Identify which cell holds the provided text, then report its (X, Y) central coordinate. 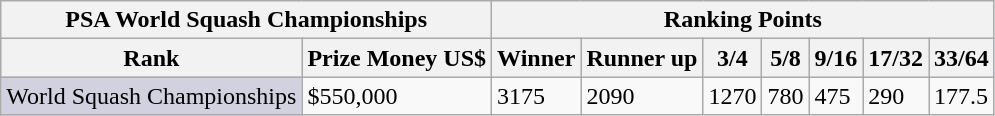
Runner up (642, 58)
17/32 (896, 58)
9/16 (836, 58)
Prize Money US$ (397, 58)
780 (786, 96)
475 (836, 96)
2090 (642, 96)
3175 (536, 96)
$550,000 (397, 96)
177.5 (961, 96)
Ranking Points (744, 20)
290 (896, 96)
PSA World Squash Championships (246, 20)
Winner (536, 58)
World Squash Championships (152, 96)
5/8 (786, 58)
Rank (152, 58)
3/4 (732, 58)
33/64 (961, 58)
1270 (732, 96)
